Provide the [X, Y] coordinate of the cell's center where the given text is located.  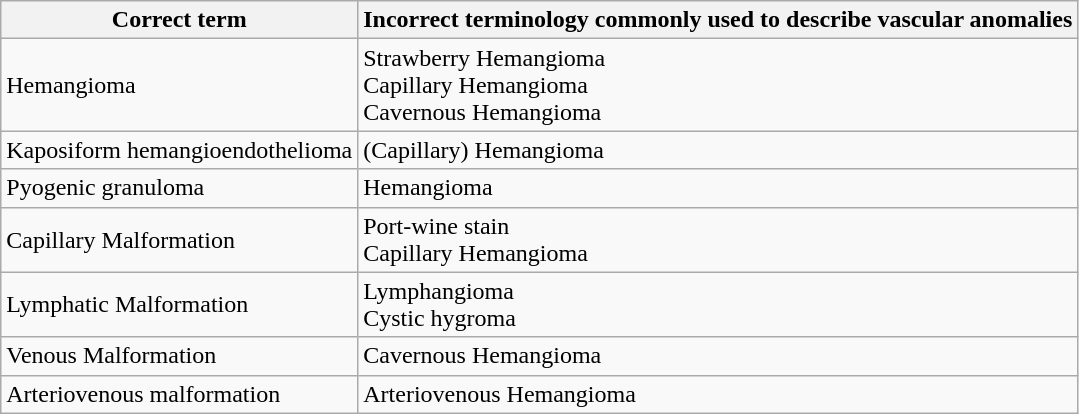
Arteriovenous malformation [180, 394]
Lymphatic Malformation [180, 304]
Port-wine stainCapillary Hemangioma [718, 240]
Venous Malformation [180, 356]
Correct term [180, 20]
LymphangiomaCystic hygroma [718, 304]
Arteriovenous Hemangioma [718, 394]
Capillary Malformation [180, 240]
Kaposiform hemangioendothelioma [180, 150]
Pyogenic granuloma [180, 188]
Incorrect terminology commonly used to describe vascular anomalies [718, 20]
(Capillary) Hemangioma [718, 150]
Cavernous Hemangioma [718, 356]
Strawberry HemangiomaCapillary HemangiomaCavernous Hemangioma [718, 85]
